Return (X, Y) of the center of cell containing provided text 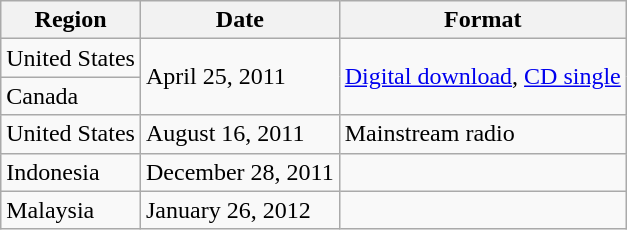
Region (71, 20)
Date (240, 20)
Mainstream radio (482, 134)
Indonesia (71, 172)
Digital download, CD single (482, 77)
Canada (71, 96)
December 28, 2011 (240, 172)
April 25, 2011 (240, 77)
Malaysia (71, 210)
January 26, 2012 (240, 210)
Format (482, 20)
August 16, 2011 (240, 134)
